Identify which cell holds the provided text, then report its (X, Y) central coordinate. 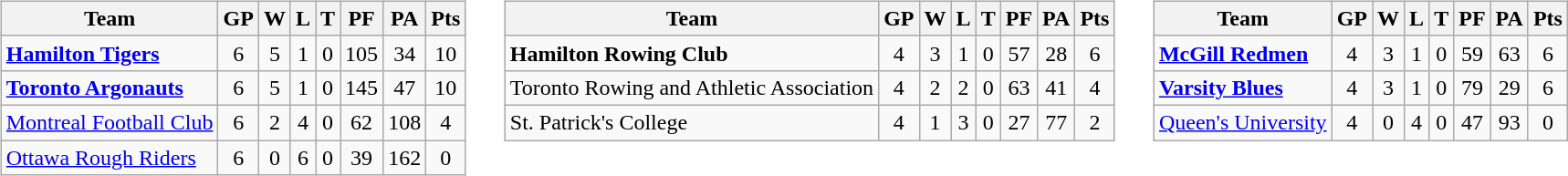
145 (361, 88)
28 (1057, 53)
27 (1019, 122)
Hamilton Tigers (110, 53)
77 (1057, 122)
McGill Redmen (1243, 53)
41 (1057, 88)
34 (405, 53)
29 (1510, 88)
Varsity Blues (1243, 88)
39 (361, 158)
162 (405, 158)
57 (1019, 53)
St. Patrick's College (692, 122)
Toronto Argonauts (110, 88)
Toronto Rowing and Athletic Association (692, 88)
Hamilton Rowing Club (692, 53)
59 (1472, 53)
Queen's University (1243, 122)
108 (405, 122)
105 (361, 53)
62 (361, 122)
Montreal Football Club (110, 122)
79 (1472, 88)
Ottawa Rough Riders (110, 158)
93 (1510, 122)
